Locate the cell with the specified text and output its (X, Y) center coordinate. 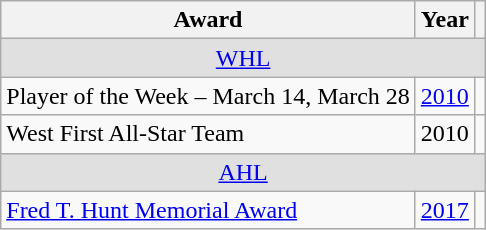
AHL (244, 172)
Award (208, 20)
2017 (444, 210)
WHL (244, 58)
Year (444, 20)
Player of the Week – March 14, March 28 (208, 96)
West First All-Star Team (208, 134)
Fred T. Hunt Memorial Award (208, 210)
